Scan for the cell matching the given text and deliver its [x, y] coordinate at center. 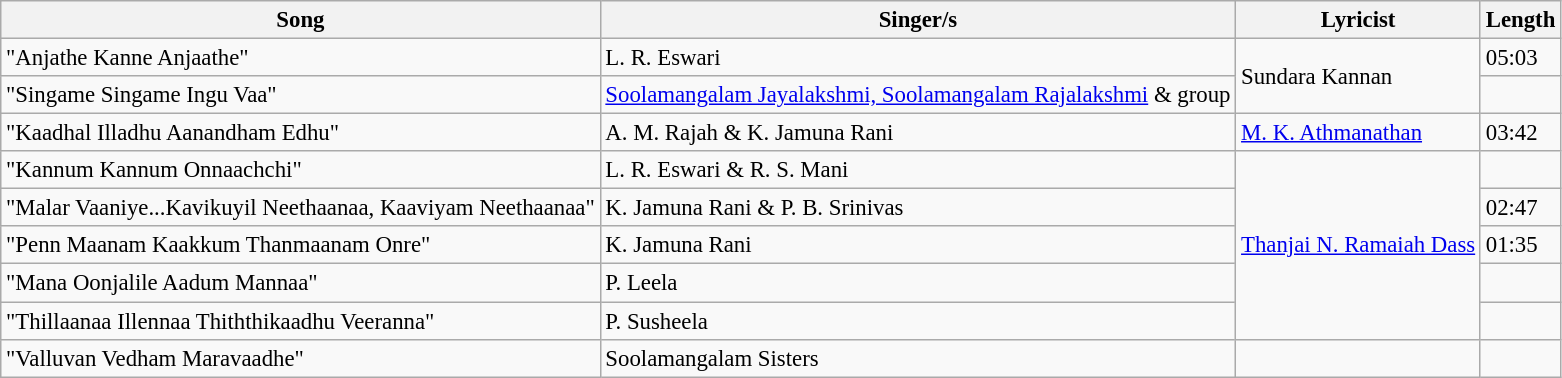
"Valluvan Vedham Maravaadhe" [300, 358]
L. R. Eswari [918, 58]
"Thillaanaa Illennaa Thiththikaadhu Veeranna" [300, 321]
P. Susheela [918, 321]
03:42 [1520, 133]
Length [1520, 20]
01:35 [1520, 245]
Soolamangalam Jayalakshmi, Soolamangalam Rajalakshmi & group [918, 95]
K. Jamuna Rani & P. B. Srinivas [918, 208]
Thanjai N. Ramaiah Dass [1358, 245]
A. M. Rajah & K. Jamuna Rani [918, 133]
"Malar Vaaniye...Kavikuyil Neethaanaa, Kaaviyam Neethaanaa" [300, 208]
05:03 [1520, 58]
"Kannum Kannum Onnaachchi" [300, 170]
K. Jamuna Rani [918, 245]
"Anjathe Kanne Anjaathe" [300, 58]
Sundara Kannan [1358, 76]
P. Leela [918, 283]
"Mana Oonjalile Aadum Mannaa" [300, 283]
Lyricist [1358, 20]
Singer/s [918, 20]
"Penn Maanam Kaakkum Thanmaanam Onre" [300, 245]
"Kaadhal Illadhu Aanandham Edhu" [300, 133]
M. K. Athmanathan [1358, 133]
Soolamangalam Sisters [918, 358]
02:47 [1520, 208]
L. R. Eswari & R. S. Mani [918, 170]
Song [300, 20]
"Singame Singame Ingu Vaa" [300, 95]
